Search for the cell housing the specified text and yield its (x, y) center coordinate. 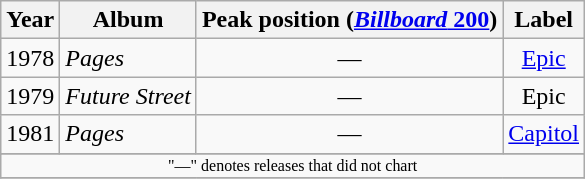
Year (30, 20)
"—" denotes releases that did not chart (293, 165)
1981 (30, 134)
Label (544, 20)
Album (128, 20)
Capitol (544, 134)
Future Street (128, 96)
Peak position (Billboard 200) (349, 20)
1979 (30, 96)
1978 (30, 58)
